Output the (x, y) coordinate of the center of the cell containing the given text.  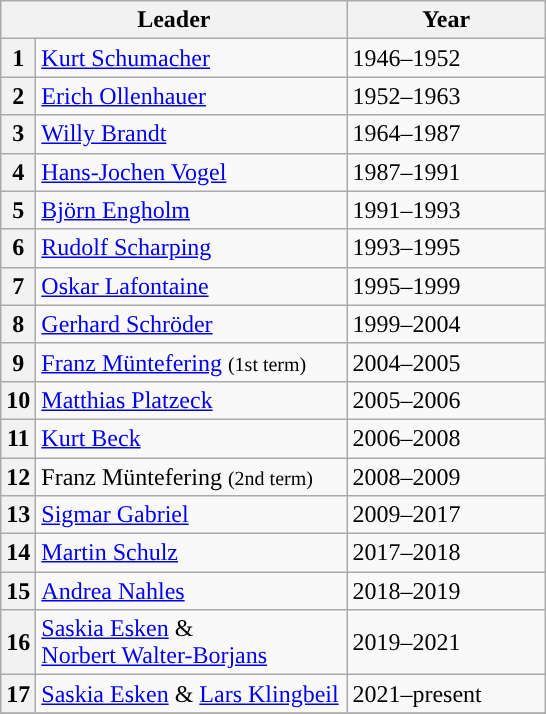
17 (18, 694)
12 (18, 477)
Sigmar Gabriel (192, 515)
5 (18, 210)
1995–1999 (446, 286)
Kurt Beck (192, 438)
1991–1993 (446, 210)
11 (18, 438)
Oskar Lafontaine (192, 286)
1946–1952 (446, 58)
Andrea Nahles (192, 591)
Franz Müntefering (1st term) (192, 362)
2018–2019 (446, 591)
6 (18, 248)
Year (446, 20)
Saskia Esken &Norbert Walter-Borjans (192, 642)
1987–1991 (446, 172)
Rudolf Scharping (192, 248)
14 (18, 553)
Leader (174, 20)
Björn Engholm (192, 210)
2017–2018 (446, 553)
9 (18, 362)
2009–2017 (446, 515)
15 (18, 591)
10 (18, 400)
2005–2006 (446, 400)
Kurt Schumacher (192, 58)
4 (18, 172)
8 (18, 324)
3 (18, 134)
Gerhard Schröder (192, 324)
2006–2008 (446, 438)
Hans-Jochen Vogel (192, 172)
1 (18, 58)
1993–1995 (446, 248)
Martin Schulz (192, 553)
2019–2021 (446, 642)
2004–2005 (446, 362)
Matthias Platzeck (192, 400)
2021–present (446, 694)
Erich Ollenhauer (192, 96)
13 (18, 515)
1999–2004 (446, 324)
1952–1963 (446, 96)
Willy Brandt (192, 134)
2008–2009 (446, 477)
1964–1987 (446, 134)
Franz Müntefering (2nd term) (192, 477)
2 (18, 96)
7 (18, 286)
16 (18, 642)
Saskia Esken & Lars Klingbeil (192, 694)
